From the cell containing the given text, extract its center point as [X, Y] coordinate. 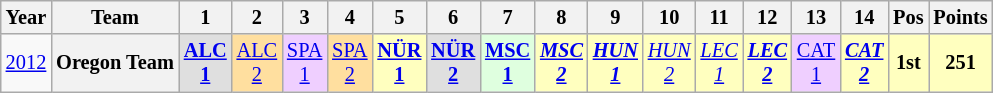
NÜR1 [399, 63]
5 [399, 17]
CAT1 [816, 63]
Pos [908, 17]
Team [115, 17]
11 [720, 17]
SPA1 [304, 63]
HUN2 [670, 63]
7 [508, 17]
LEC1 [720, 63]
MSC2 [562, 63]
LEC2 [768, 63]
Points [961, 17]
HUN1 [616, 63]
1 [206, 17]
10 [670, 17]
6 [453, 17]
251 [961, 63]
Year [26, 17]
1st [908, 63]
ALC1 [206, 63]
MSC1 [508, 63]
NÜR2 [453, 63]
8 [562, 17]
3 [304, 17]
ALC2 [257, 63]
2012 [26, 63]
2 [257, 17]
SPA2 [350, 63]
13 [816, 17]
12 [768, 17]
Oregon Team [115, 63]
CAT2 [864, 63]
9 [616, 17]
4 [350, 17]
14 [864, 17]
